Return the (x, y) coordinate for the center point of the cell that contains the specified text.  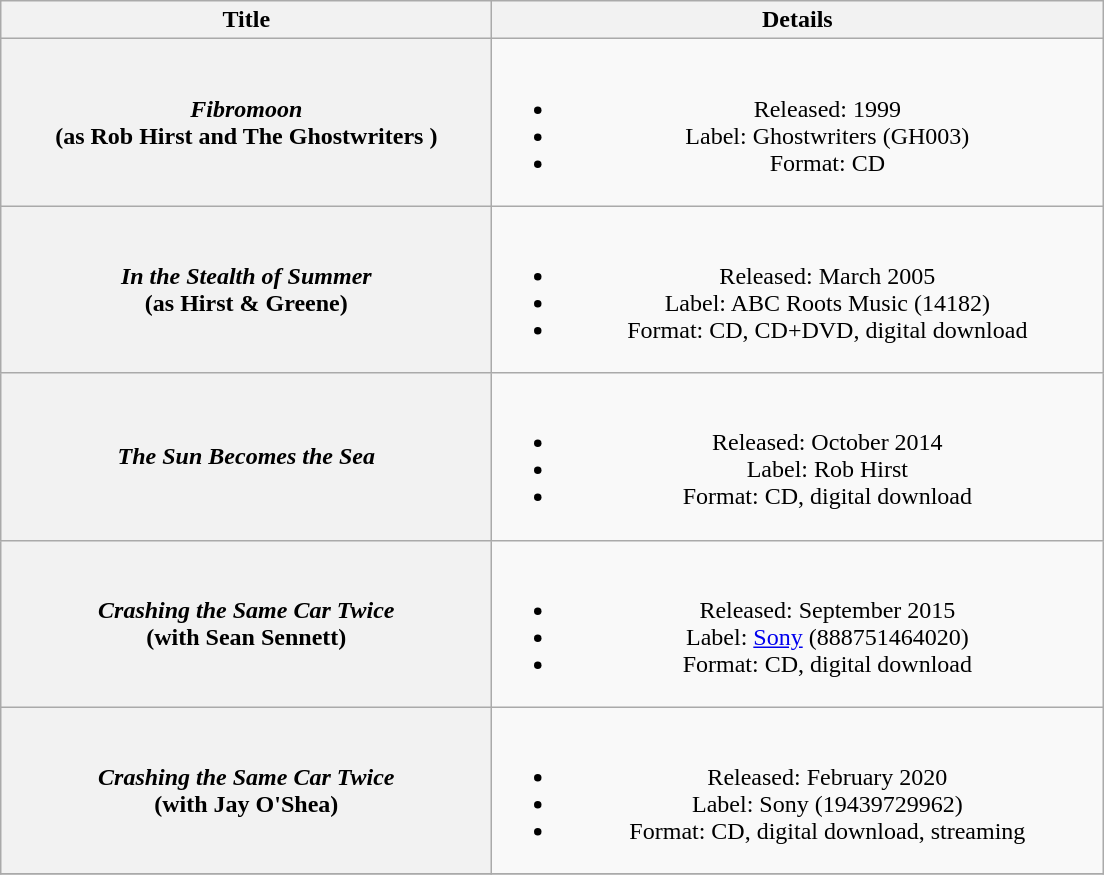
Details (798, 20)
Released: October 2014Label: Rob HirstFormat: CD, digital download (798, 456)
Released: February 2020Label: Sony (19439729962)Format: CD, digital download, streaming (798, 790)
Released: 1999Label: Ghostwriters (GH003)Format: CD (798, 122)
In the Stealth of Summer (as Hirst & Greene) (246, 290)
The Sun Becomes the Sea (246, 456)
Released: March 2005Label: ABC Roots Music (14182)Format: CD, CD+DVD, digital download (798, 290)
Fibromoon (as Rob Hirst and The Ghostwriters ) (246, 122)
Crashing the Same Car Twice (with Sean Sennett) (246, 624)
Released: September 2015Label: Sony (888751464020)Format: CD, digital download (798, 624)
Title (246, 20)
Crashing the Same Car Twice (with Jay O'Shea) (246, 790)
